Output the [x, y] coordinate of the center of the cell containing the given text.  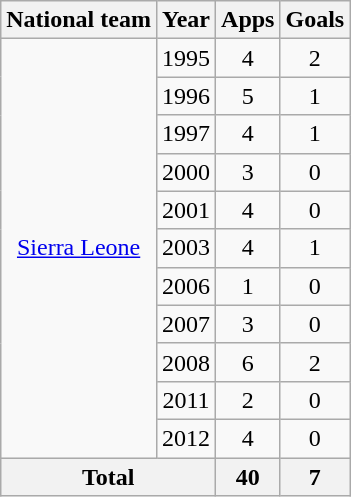
40 [248, 477]
2008 [186, 362]
2012 [186, 438]
1995 [186, 58]
1997 [186, 134]
7 [315, 477]
2006 [186, 286]
2003 [186, 248]
6 [248, 362]
1996 [186, 96]
2007 [186, 324]
2000 [186, 172]
National team [79, 20]
Total [108, 477]
Goals [315, 20]
5 [248, 96]
Year [186, 20]
Apps [248, 20]
2011 [186, 400]
Sierra Leone [79, 248]
2001 [186, 210]
